Pinpoint the cell where the given text exists, returning its [X, Y] midpoint coordinate. 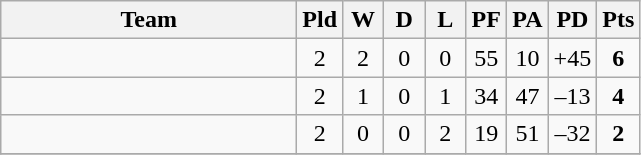
PD [572, 20]
Pld [320, 20]
–32 [572, 134]
19 [486, 134]
–13 [572, 96]
W [364, 20]
L [446, 20]
PF [486, 20]
6 [618, 58]
10 [528, 58]
D [404, 20]
47 [528, 96]
PA [528, 20]
51 [528, 134]
+45 [572, 58]
55 [486, 58]
Team [149, 20]
Pts [618, 20]
34 [486, 96]
4 [618, 96]
